Locate the cell with the specified text and output its [X, Y] center coordinate. 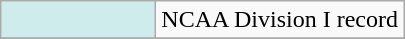
NCAA Division I record [280, 20]
